Locate the cell with the specified text and output its (x, y) center coordinate. 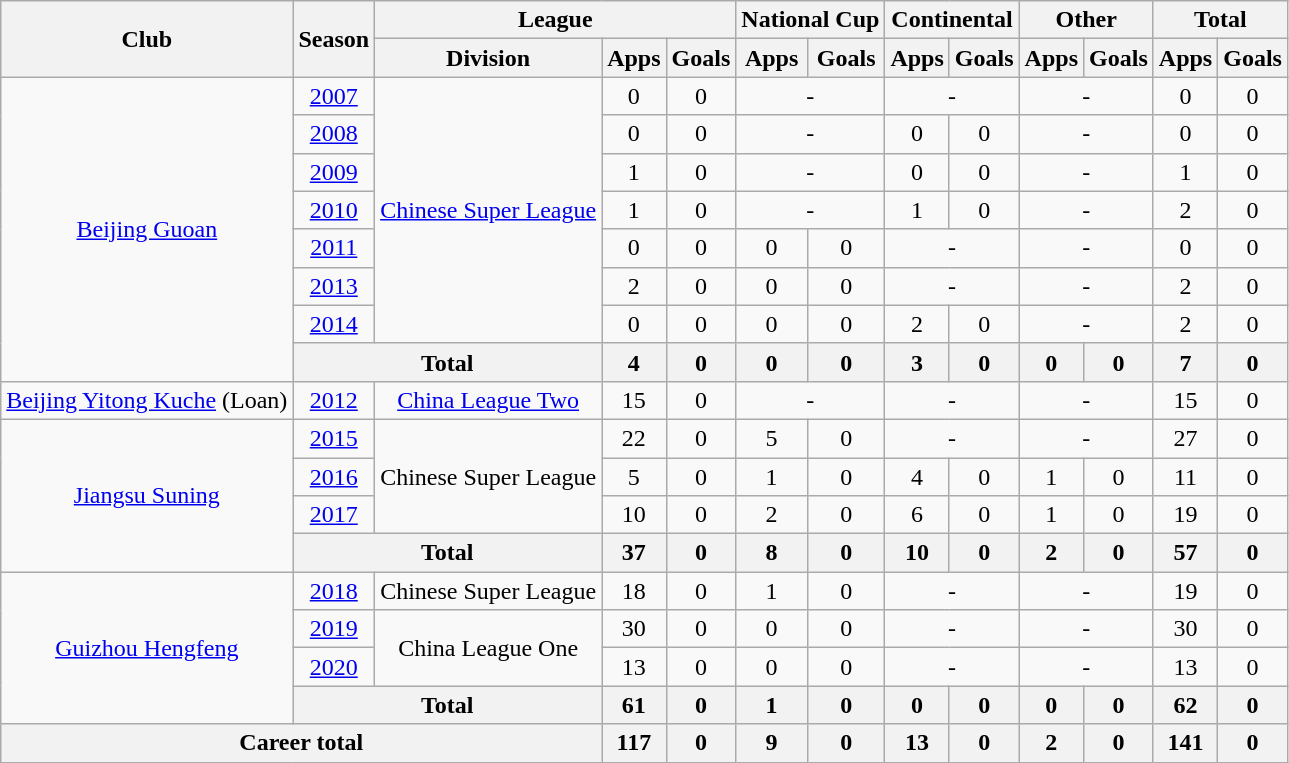
China League One (488, 648)
6 (917, 515)
Continental (952, 20)
2007 (334, 96)
37 (634, 553)
2013 (334, 286)
Division (488, 58)
11 (1185, 477)
117 (634, 743)
22 (634, 438)
141 (1185, 743)
Other (1086, 20)
Club (147, 39)
Guizhou Hengfeng (147, 648)
Season (334, 39)
Jiangsu Suning (147, 495)
Beijing Guoan (147, 229)
2010 (334, 210)
7 (1185, 362)
3 (917, 362)
China League Two (488, 400)
9 (772, 743)
2014 (334, 324)
2018 (334, 591)
2012 (334, 400)
62 (1185, 705)
2009 (334, 172)
Beijing Yitong Kuche (Loan) (147, 400)
National Cup (810, 20)
8 (772, 553)
2017 (334, 515)
27 (1185, 438)
2008 (334, 134)
2020 (334, 667)
61 (634, 705)
2015 (334, 438)
2016 (334, 477)
Career total (302, 743)
57 (1185, 553)
18 (634, 591)
2019 (334, 629)
League (556, 20)
2011 (334, 248)
